Return (X, Y) of the center of cell containing provided text 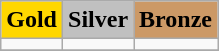
Bronze (176, 20)
Gold (32, 20)
Silver (98, 20)
